Locate the cell with the specified text and output its [X, Y] center coordinate. 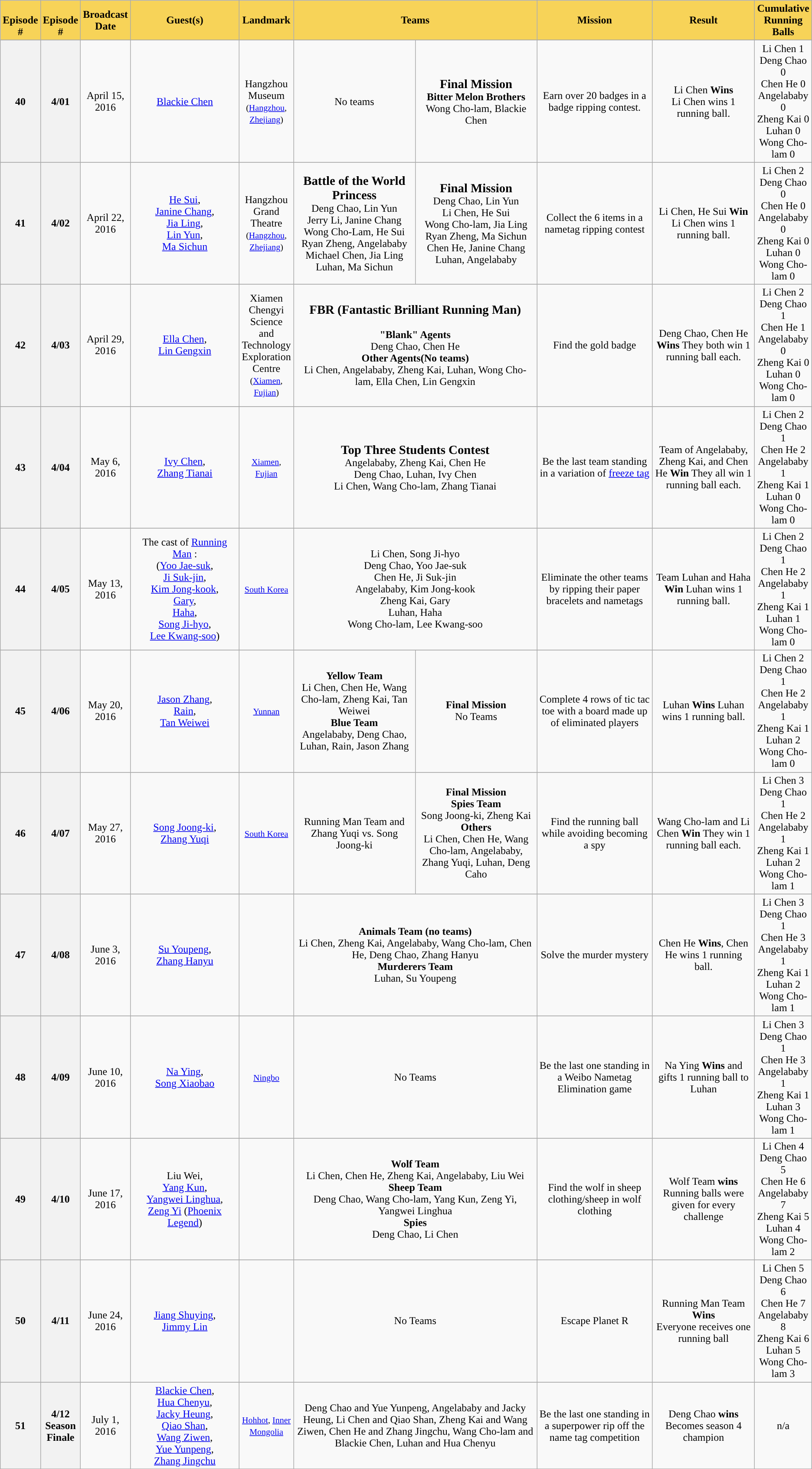
46 [20, 833]
Final Mission Spies TeamSong Joong-ki, Zheng KaiOthersLi Chen, Chen He, Wang Cho-lam, Angelababy, Zhang Yuqi, Luhan, Deng Caho [476, 833]
Li Chen WinsLi Chen wins 1 running ball. [704, 102]
Wolf TeamLi Chen, Chen He, Zheng Kai, Angelababy, Liu WeiSheep TeamDeng Chao, Wang Cho-lam, Yang Kun, Zeng Yi, Yangwei LinghuaSpiesDeng Chao, Li Chen [416, 1199]
Mission [595, 20]
Complete 4 rows of tic tac toe with a board made up of eliminated players [595, 711]
4/02 [61, 223]
May 27, 2016 [106, 833]
Collect the 6 items in a nametag ripping contest [595, 223]
Top Three Students ContestAngelababy, Zheng Kai, Chen HeDeng Chao, Luhan, Ivy ChenLi Chen, Wang Cho-lam, Zhang Tianai [416, 467]
Find the wolf in sheep clothing/sheep in wolf clothing [595, 1199]
Jiang Shuying, Jimmy Lin [185, 1321]
40 [20, 102]
Teams [416, 20]
June 3, 2016 [106, 955]
43 [20, 467]
41 [20, 223]
4/04 [61, 467]
June 10, 2016 [106, 1077]
4/09 [61, 1077]
Hohhot, Inner Mongolia [266, 1425]
Ella Chen, Lin Gengxin [185, 345]
n/a [783, 1425]
Hangzhou Grand Theatre(Hangzhou, Zhejiang) [266, 223]
50 [20, 1321]
The cast of Running Man : (Yoo Jae-suk,Ji Suk-jin,Kim Jong-kook,Gary,Haha,Song Ji-hyo,Lee Kwang-soo) [185, 589]
Li Chen, Song Ji-hyoDeng Chao, Yoo Jae-sukChen He, Ji Suk-jinAngelababy, Kim Jong-kookZheng Kai, GaryLuhan, HahaWong Cho-lam, Lee Kwang-soo [416, 589]
Solve the murder mystery [595, 955]
48 [20, 1077]
Su Youpeng, Zhang Hanyu [185, 955]
Jason Zhang, Rain, Tan Weiwei [185, 711]
April 15, 2016 [106, 102]
Be the last one standing in a superpower rip off the name tag competition [595, 1425]
Liu Wei, Yang Kun, Yangwei Linghua, Zeng Yi (Phoenix Legend) [185, 1199]
Result [704, 20]
Final MissionDeng Chao, Lin YunLi Chen, He SuiWong Cho-lam, Jia LingRyan Zheng, Ma SichunChen He, Janine ChangLuhan, Angelababy [476, 223]
4/11 [61, 1321]
Find the running ball while avoiding becoming a spy [595, 833]
51 [20, 1425]
May 13, 2016 [106, 589]
Li Chen 2Deng Chao 1Chen He 2Angelababy 1Zheng Kai 1Luhan 1Wong Cho-lam 0 [783, 589]
Team Luhan and Haha Win Luhan wins 1 running ball. [704, 589]
April 22, 2016 [106, 223]
Find the gold badge [595, 345]
4/03 [61, 345]
Song Joong-ki, Zhang Yuqi [185, 833]
Blackie Chen, Hua Chenyu, Jacky Heung, Qiao Shan, Wang Ziwen, Yue Yunpeng, Zhang Jingchu [185, 1425]
4/05 [61, 589]
Yellow TeamLi Chen, Chen He, Wang Cho-lam, Zheng Kai, Tan WeiweiBlue TeamAngelababy, Deng Chao, Luhan, Rain, Jason Zhang [355, 711]
Yunnan [266, 711]
July 1, 2016 [106, 1425]
June 24, 2016 [106, 1321]
45 [20, 711]
4/07 [61, 833]
Li Chen 2Deng Chao 1Chen He 1Angelababy 0Zheng Kai 0Luhan 0Wong Cho-lam 0 [783, 345]
Final MissionBitter Melon BrothersWong Cho-lam, Blackie Chen [476, 102]
4/12 Season Finale [61, 1425]
Running Man Team WinsEveryone receives one running ball [704, 1321]
Deng Chao, Chen He Wins They both win 1 running ball each. [704, 345]
Li Chen 3Deng Chao 1Chen He 3Angelababy 1Zheng Kai 1Luhan 2Wong Cho-lam 1 [783, 955]
Escape Planet R [595, 1321]
Ningbo [266, 1077]
Deng Chao winsBecomes season 4 champion [704, 1425]
May 20, 2016 [106, 711]
Running Man Team and Zhang Yuqi vs. Song Joong-ki [355, 833]
4/10 [61, 1199]
42 [20, 345]
Ivy Chen, Zhang Tianai [185, 467]
Team of Angelababy, Zheng Kai, and Chen He Win They all win 1 running ball each. [704, 467]
Chen He Wins, Chen He wins 1 running ball. [704, 955]
Blackie Chen [185, 102]
47 [20, 955]
Guest(s) [185, 20]
Earn over 20 badges in a badge ripping contest. [595, 102]
Wang Cho-lam and Li Chen Win They win 1 running ball each. [704, 833]
Be the last one standing in a Weibo Nametag Elimination game [595, 1077]
Broadcast Date [106, 20]
Be the last team standing in a variation of freeze tag [595, 467]
Wolf Team wins Running balls were given for every challenge [704, 1199]
Eliminate the other teams by ripping their paper bracelets and nametags [595, 589]
Battle of the World PrincessDeng Chao, Lin YunJerry Li, Janine ChangWong Cho-Lam, He SuiRyan Zheng, AngelababyMichael Chen, Jia LingLuhan, Ma Sichun [355, 223]
Li Chen 4Deng Chao 5Chen He 6Angelababy 7Zheng Kai 5Luhan 4Wong Cho-lam 2 [783, 1199]
Li Chen 2Deng Chao 0Chen He 0Angelababy 0Zheng Kai 0Luhan 0Wong Cho-lam 0 [783, 223]
Li Chen 2Deng Chao 1Chen He 2Angelababy 1Zheng Kai 1Luhan 0Wong Cho-lam 0 [783, 467]
Xiamen, Fujian [266, 467]
4/08 [61, 955]
4/06 [61, 711]
April 29, 2016 [106, 345]
No teams [355, 102]
Li Chen, He Sui Win Li Chen wins 1 running ball. [704, 223]
Li Chen 2Deng Chao 1Chen He 2Angelababy 1Zheng Kai 1Luhan 2Wong Cho-lam 0 [783, 711]
Xiamen Chengyi Science and Technology Exploration Centre(Xiamen, Fujian) [266, 345]
Luhan Wins Luhan wins 1 running ball. [704, 711]
June 17, 2016 [106, 1199]
44 [20, 589]
Animals Team (no teams) Li Chen, Zheng Kai, Angelababy, Wang Cho-lam, Chen He, Deng Chao, Zhang Hanyu Murderers Team Luhan, Su Youpeng [416, 955]
Hangzhou Museum(Hangzhou, Zhejiang) [266, 102]
Li Chen 3Deng Chao 1Chen He 3Angelababy 1Zheng Kai 1Luhan 3Wong Cho-lam 1 [783, 1077]
Li Chen 5Deng Chao 6Chen He 7Angelababy 8Zheng Kai 6Luhan 5Wong Cho-lam 3 [783, 1321]
Final MissionNo Teams [476, 711]
Cumulative Running Balls [783, 20]
He Sui,Janine Chang, Jia Ling, Lin Yun, Ma Sichun [185, 223]
Na Ying, Song Xiaobao [185, 1077]
49 [20, 1199]
May 6, 2016 [106, 467]
Na Ying Wins and gifts 1 running ball to Luhan [704, 1077]
4/01 [61, 102]
Landmark [266, 20]
Li Chen 1Deng Chao 0Chen He 0Angelababy 0Zheng Kai 0Luhan 0Wong Cho-lam 0 [783, 102]
Li Chen 3Deng Chao 1Chen He 2Angelababy 1Zheng Kai 1Luhan 2Wong Cho-lam 1 [783, 833]
